Pinpoint the cell where the given text exists, returning its (X, Y) midpoint coordinate. 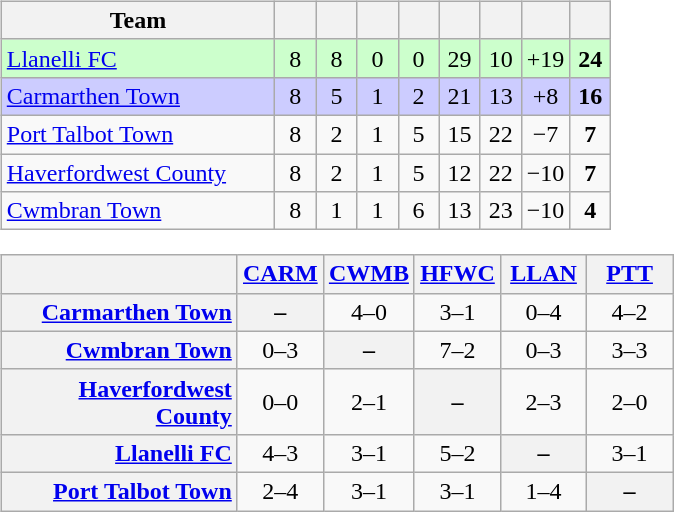
Team (138, 20)
0–4 (543, 312)
23 (500, 211)
2–4 (280, 491)
PTT (630, 274)
1–4 (543, 491)
+8 (546, 96)
0–0 (280, 402)
2–1 (368, 402)
CARM (280, 274)
4–3 (280, 453)
HFWC (457, 274)
7–2 (457, 350)
21 (460, 96)
LLAN (543, 274)
5–2 (457, 453)
+19 (546, 58)
3–3 (630, 350)
29 (460, 58)
10 (500, 58)
15 (460, 134)
2–3 (543, 402)
24 (590, 58)
4–2 (630, 312)
16 (590, 96)
4 (590, 211)
12 (460, 173)
4–0 (368, 312)
6 (418, 211)
−7 (546, 134)
CWMB (368, 274)
2–0 (630, 402)
